For the text-containing cell, return its midpoint in (x, y) coordinate format. 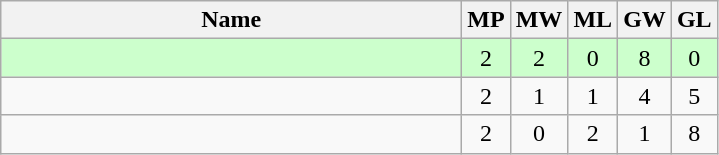
4 (645, 96)
GL (694, 20)
5 (694, 96)
Name (232, 20)
GW (645, 20)
MP (486, 20)
ML (593, 20)
MW (539, 20)
